Detect which cell encompasses the target text, then output its (X, Y) center coordinate. 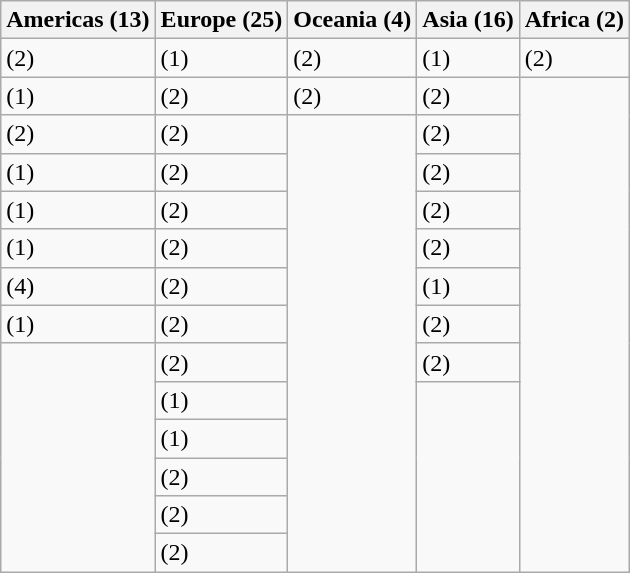
Africa (2) (574, 20)
(4) (78, 286)
Asia (16) (468, 20)
Oceania (4) (352, 20)
Americas (13) (78, 20)
Europe (25) (222, 20)
